Find where the given text appears and provide that cell's center as [X, Y] coordinate. 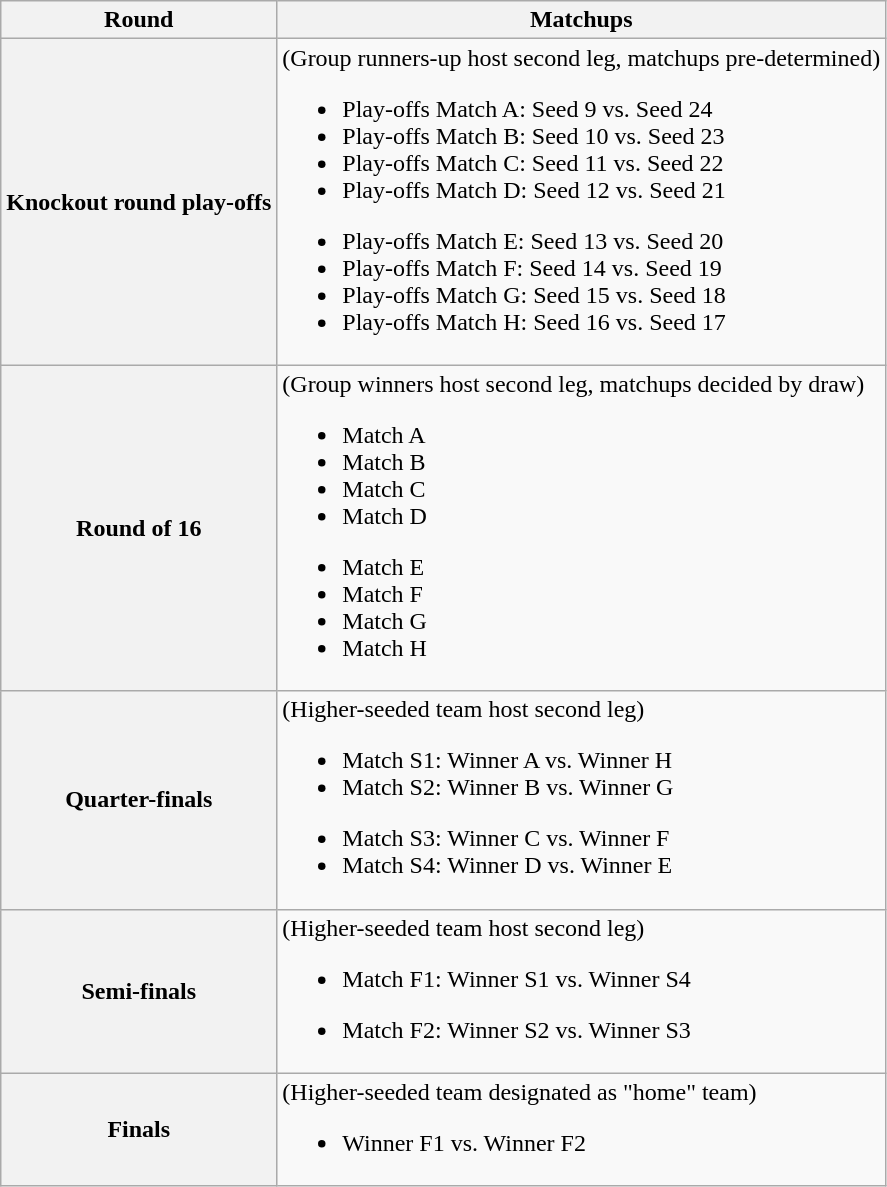
Quarter-finals [139, 800]
Round of 16 [139, 528]
Knockout round play-offs [139, 202]
(Higher-seeded team designated as "home" team)Winner F1 vs. Winner F2 [582, 1130]
(Higher-seeded team host second leg) Match F1: Winner S1 vs. Winner S4Match F2: Winner S2 vs. Winner S3 [582, 991]
Matchups [582, 20]
Semi-finals [139, 991]
Finals [139, 1130]
Round [139, 20]
(Group winners host second leg, matchups decided by draw) Match AMatch BMatch CMatch DMatch EMatch FMatch GMatch H [582, 528]
